Find where the given text appears and provide that cell's center as [x, y] coordinate. 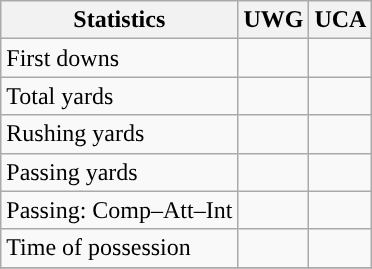
UWG [274, 20]
Statistics [120, 20]
Passing yards [120, 172]
UCA [340, 20]
First downs [120, 58]
Passing: Comp–Att–Int [120, 210]
Total yards [120, 96]
Rushing yards [120, 134]
Time of possession [120, 248]
